Search for the cell housing the specified text and yield its (x, y) center coordinate. 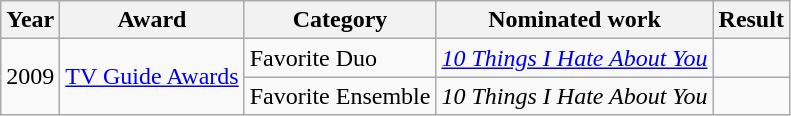
Favorite Duo (340, 58)
Year (30, 20)
Category (340, 20)
TV Guide Awards (152, 77)
Result (751, 20)
2009 (30, 77)
Nominated work (574, 20)
Award (152, 20)
Favorite Ensemble (340, 96)
